For the text-containing cell, return its midpoint in (x, y) coordinate format. 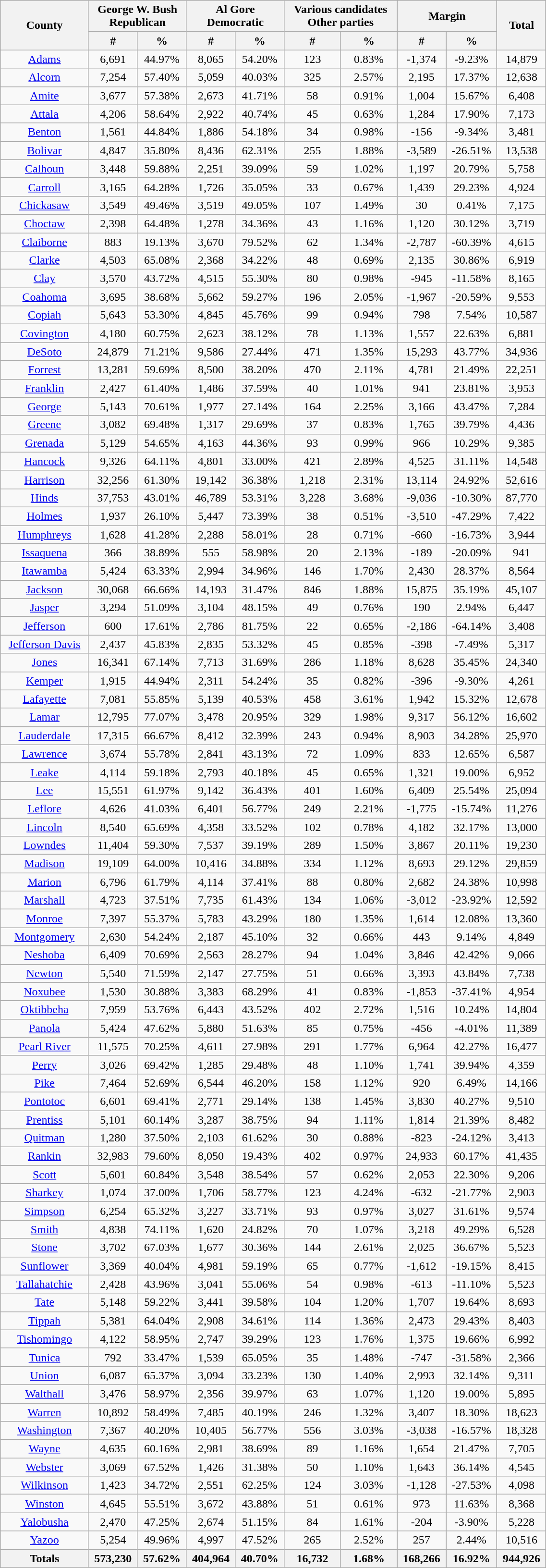
38.75% (260, 1120)
249 (313, 808)
4.24% (369, 1193)
Total (522, 25)
-1,612 (422, 1266)
54 (313, 1284)
24,933 (422, 1156)
42.27% (472, 1046)
21.49% (472, 370)
5,895 (522, 1394)
1,423 (113, 1485)
43 (313, 223)
58.64% (162, 114)
29.48% (260, 1065)
5,758 (522, 169)
-60.39% (472, 242)
64.00% (162, 864)
19,142 (211, 479)
60.84% (162, 1175)
7,422 (522, 516)
2,981 (211, 1449)
45,107 (522, 589)
3,549 (113, 205)
401 (313, 790)
Grenada (45, 443)
6,601 (113, 1101)
2,251 (211, 169)
4,615 (522, 242)
29.12% (472, 864)
6,443 (211, 1010)
37.51% (162, 900)
43.88% (260, 1504)
4,849 (522, 937)
43.13% (260, 754)
44.36% (260, 443)
-26.51% (472, 150)
77.07% (162, 717)
58.49% (162, 1412)
60.16% (162, 1449)
5,139 (211, 699)
18,623 (522, 1412)
-4.01% (472, 1028)
49.05% (260, 205)
2,922 (211, 114)
Sunflower (45, 1266)
471 (313, 352)
30.36% (260, 1248)
Covington (45, 333)
1,977 (211, 406)
36.14% (472, 1467)
28.37% (472, 571)
6,796 (113, 882)
4,163 (211, 443)
10,516 (522, 1540)
3,702 (113, 1248)
-10.30% (472, 498)
39.79% (472, 425)
41 (313, 992)
64.04% (162, 1321)
1,620 (211, 1229)
37.50% (162, 1138)
12,592 (522, 900)
59.88% (162, 169)
-2,787 (422, 242)
43.01% (162, 498)
-456 (422, 1028)
Webster (45, 1467)
34 (313, 132)
6,401 (211, 808)
180 (313, 919)
Panola (45, 1028)
57.62% (162, 1558)
-11.58% (472, 279)
20.11% (472, 845)
38.68% (162, 297)
1.50% (369, 845)
19,230 (522, 845)
70.61% (162, 406)
1.36% (369, 1321)
3,674 (113, 754)
2.57% (369, 77)
53.32% (260, 644)
114 (313, 1321)
42.42% (472, 955)
61.97% (162, 790)
3,026 (113, 1065)
1.76% (369, 1339)
58.98% (260, 553)
3,027 (422, 1211)
944,926 (522, 1558)
1.06% (369, 900)
43.72% (162, 279)
257 (422, 1540)
29,859 (522, 864)
19.66% (472, 1339)
5,540 (113, 973)
2.05% (369, 297)
32 (313, 937)
6,087 (113, 1375)
62 (313, 242)
2,368 (211, 260)
158 (313, 1083)
458 (313, 699)
12.08% (472, 919)
20 (313, 553)
64.48% (162, 223)
3,227 (211, 1211)
1,284 (422, 114)
3,393 (422, 973)
3,441 (211, 1302)
7,537 (211, 845)
4,098 (522, 1485)
Washington (45, 1431)
15,293 (422, 352)
4,122 (113, 1339)
51.09% (162, 608)
2,053 (422, 1175)
55.06% (260, 1284)
3,383 (211, 992)
2,187 (211, 937)
33.47% (162, 1357)
Al GoreDemocratic (235, 16)
2.61% (369, 1248)
23.81% (472, 388)
7,705 (522, 1449)
58.95% (162, 1339)
1,561 (113, 132)
49.96% (162, 1540)
5,381 (113, 1321)
124 (313, 1485)
8,403 (522, 1321)
3,218 (422, 1229)
-747 (422, 1357)
334 (313, 864)
7,284 (522, 406)
Jackson (45, 589)
3,228 (313, 498)
41,435 (522, 1156)
255 (313, 150)
2,311 (211, 681)
2,437 (113, 644)
Jasper (45, 608)
3,830 (422, 1101)
17.90% (472, 114)
22 (313, 626)
Tate (45, 1302)
4,206 (113, 114)
2,908 (211, 1321)
5,101 (113, 1120)
5,783 (211, 919)
38.54% (260, 1175)
421 (313, 461)
1.18% (369, 662)
19,109 (113, 864)
40.27% (472, 1101)
966 (422, 443)
10.29% (472, 443)
289 (313, 845)
71.59% (162, 973)
1,677 (211, 1248)
73.39% (260, 516)
1.77% (369, 1046)
1.48% (369, 1357)
4,635 (113, 1449)
Kemper (45, 681)
39.94% (472, 1065)
5,148 (113, 1302)
Carroll (45, 187)
Pike (45, 1083)
Attala (45, 114)
2.89% (369, 461)
7,464 (113, 1083)
28.27% (260, 955)
7,713 (211, 662)
63 (313, 1394)
0.85% (369, 644)
2,473 (422, 1321)
-27.53% (472, 1485)
59.19% (260, 1266)
920 (422, 1083)
15,551 (113, 790)
35.05% (260, 187)
0.61% (369, 1504)
34.96% (260, 571)
Quitman (45, 1138)
325 (313, 77)
3,165 (113, 187)
-1,374 (422, 59)
4,626 (113, 808)
25,970 (522, 735)
1.60% (369, 790)
2,470 (113, 1522)
9,326 (113, 461)
Choctaw (45, 223)
61.43% (260, 900)
0.80% (369, 882)
Various candidatesOther parties (341, 16)
88 (313, 882)
Alcorn (45, 77)
59.18% (162, 772)
7.54% (472, 315)
2,993 (422, 1375)
40.20% (162, 1431)
3,166 (422, 406)
792 (113, 1357)
1,614 (422, 919)
1.49% (369, 205)
7,254 (113, 77)
40 (313, 388)
18,328 (522, 1431)
Holmes (45, 516)
39.58% (260, 1302)
46.20% (260, 1083)
2.11% (369, 370)
3,481 (522, 132)
833 (422, 754)
3,548 (211, 1175)
-3,589 (422, 150)
17.61% (162, 626)
Pontotoc (45, 1101)
Margin (447, 16)
-1,967 (422, 297)
74.11% (162, 1229)
0.41% (472, 205)
2.72% (369, 1010)
1,426 (211, 1467)
32,983 (113, 1156)
2,025 (422, 1248)
7,738 (522, 973)
1.01% (369, 388)
Jefferson (45, 626)
3,104 (211, 608)
-3,038 (422, 1431)
8,564 (522, 571)
85 (313, 1028)
2,366 (522, 1357)
4,954 (522, 992)
6,447 (522, 608)
-398 (422, 644)
291 (313, 1046)
Adams (45, 59)
5,601 (113, 1175)
50 (313, 1467)
79.52% (260, 242)
27.44% (260, 352)
-16.57% (472, 1431)
39.97% (260, 1394)
34,936 (522, 352)
-3,012 (422, 900)
4,525 (422, 461)
Forrest (45, 370)
104 (313, 1302)
9,142 (211, 790)
2,793 (211, 772)
443 (422, 937)
3,695 (113, 297)
48.15% (260, 608)
-9.34% (472, 132)
1.09% (369, 754)
Humphreys (45, 535)
32.39% (260, 735)
County (45, 25)
-19.15% (472, 1266)
30.86% (472, 260)
8,436 (211, 150)
-15.74% (472, 808)
28 (313, 535)
846 (313, 589)
8,903 (422, 735)
19.13% (162, 242)
34.28% (472, 735)
14,879 (522, 59)
9,385 (522, 443)
2,835 (211, 644)
7,367 (113, 1431)
27.14% (260, 406)
3,413 (522, 1138)
12.65% (472, 754)
4,801 (211, 461)
4,436 (522, 425)
60.14% (162, 1120)
George W. BushRepublican (137, 16)
6,881 (522, 333)
Marion (45, 882)
2,682 (422, 882)
-396 (422, 681)
4,503 (113, 260)
13,114 (422, 479)
67.03% (162, 1248)
600 (113, 626)
43.47% (472, 406)
27.98% (260, 1046)
1,557 (422, 333)
49.46% (162, 205)
Benton (45, 132)
21.47% (472, 1449)
49 (313, 608)
6,952 (522, 772)
Newton (45, 973)
57.40% (162, 77)
8,412 (211, 735)
44.84% (162, 132)
2.21% (369, 808)
29.23% (472, 187)
144 (313, 1248)
Tallahatchie (45, 1284)
329 (313, 717)
Wilkinson (45, 1485)
5,228 (522, 1522)
1,707 (422, 1302)
1,937 (113, 516)
George (45, 406)
40.04% (162, 1266)
2,841 (211, 754)
Lafayette (45, 699)
196 (313, 297)
102 (313, 827)
3,672 (211, 1504)
9,311 (522, 1375)
5,880 (211, 1028)
883 (113, 242)
35.80% (162, 150)
-1,853 (422, 992)
61.30% (162, 479)
4,845 (211, 315)
Amite (45, 96)
54.65% (162, 443)
Calhoun (45, 169)
38.89% (162, 553)
-9,036 (422, 498)
27.75% (260, 973)
34.36% (260, 223)
4,838 (113, 1229)
40.03% (260, 77)
3,369 (113, 1266)
43.29% (260, 919)
8,500 (211, 370)
24.38% (472, 882)
1,317 (211, 425)
13,360 (522, 919)
-16.73% (472, 535)
2,674 (211, 1522)
1,741 (422, 1065)
Tishomingo (45, 1339)
9.14% (472, 937)
Sharkey (45, 1193)
30,068 (113, 589)
16,602 (522, 717)
Noxubee (45, 992)
Scott (45, 1175)
1.02% (369, 169)
16,732 (313, 1558)
Chickasaw (45, 205)
2.94% (472, 608)
3,408 (522, 626)
1,321 (422, 772)
0.82% (369, 681)
1,218 (313, 479)
Union (45, 1375)
-47.29% (472, 516)
Totals (45, 1558)
1,486 (211, 388)
67.52% (162, 1467)
9,574 (522, 1211)
-3,510 (422, 516)
43.96% (162, 1284)
41.71% (260, 96)
13,538 (522, 150)
10,416 (211, 864)
5,662 (211, 297)
1,516 (422, 1010)
-3.90% (472, 1522)
-2,186 (422, 626)
3,069 (113, 1467)
8,165 (522, 279)
1,074 (113, 1193)
Franklin (45, 388)
-21.77% (472, 1193)
14,548 (522, 461)
62.25% (260, 1485)
57 (313, 1175)
Lowndes (45, 845)
-20.59% (472, 297)
24,340 (522, 662)
43.77% (472, 352)
4,545 (522, 1467)
33.00% (260, 461)
31.61% (472, 1211)
1.68% (369, 1558)
99 (313, 315)
3,519 (211, 205)
64.28% (162, 187)
13,281 (113, 370)
58.77% (260, 1193)
4,645 (113, 1504)
1,285 (211, 1065)
1,439 (422, 187)
70.69% (162, 955)
37,753 (113, 498)
1.40% (369, 1375)
29.43% (472, 1321)
5,059 (211, 77)
5,254 (113, 1540)
2.13% (369, 553)
134 (313, 900)
4,847 (113, 150)
Copiah (45, 315)
Marshall (45, 900)
Issaquena (45, 553)
45.83% (162, 644)
Warren (45, 1412)
798 (422, 315)
36.67% (472, 1248)
0.62% (369, 1175)
246 (313, 1412)
78 (313, 333)
Smith (45, 1229)
130 (313, 1375)
-23.92% (472, 900)
11,575 (113, 1046)
32,256 (113, 479)
0.51% (369, 516)
3,287 (211, 1120)
7,175 (522, 205)
-189 (422, 553)
53.30% (162, 315)
69.42% (162, 1065)
41.28% (162, 535)
Yalobusha (45, 1522)
16,341 (113, 662)
-20.09% (472, 553)
61.79% (162, 882)
2,195 (422, 77)
8,368 (522, 1504)
10,892 (113, 1412)
34.88% (260, 864)
0.71% (369, 535)
7,735 (211, 900)
20.79% (472, 169)
2,147 (211, 973)
3,570 (113, 279)
3.61% (369, 699)
29.14% (260, 1101)
55.30% (260, 279)
25.54% (472, 790)
17.37% (472, 77)
3,041 (211, 1284)
68.29% (260, 992)
Lawrence (45, 754)
12,638 (522, 77)
-204 (422, 1522)
7,485 (211, 1412)
14,166 (522, 1083)
3,082 (113, 425)
-64.14% (472, 626)
22.30% (472, 1175)
55.37% (162, 919)
1,278 (211, 223)
47.62% (162, 1028)
40.19% (260, 1412)
243 (313, 735)
3,476 (113, 1394)
8,065 (211, 59)
Jefferson Davis (45, 644)
61.40% (162, 388)
12,678 (522, 699)
9,510 (522, 1101)
6,528 (522, 1229)
40.74% (260, 114)
37 (313, 425)
2,786 (211, 626)
24.92% (472, 479)
Lincoln (45, 827)
87,770 (522, 498)
11.63% (472, 1504)
65.37% (162, 1375)
6,544 (211, 1083)
3,867 (422, 845)
6,587 (522, 754)
470 (313, 370)
44.97% (162, 59)
Pearl River (45, 1046)
38.69% (260, 1449)
53.31% (260, 498)
4,781 (422, 370)
67.14% (162, 662)
0.77% (369, 1266)
38 (313, 516)
Lamar (45, 717)
7,081 (113, 699)
190 (422, 608)
0.78% (369, 827)
59.30% (162, 845)
1,280 (113, 1138)
3,846 (422, 955)
4,611 (211, 1046)
DeSoto (45, 352)
0.75% (369, 1028)
59 (313, 169)
89 (313, 1449)
Itawamba (45, 571)
4,261 (522, 681)
37.41% (260, 882)
Winston (45, 1504)
56.12% (472, 717)
9,317 (422, 717)
1.45% (369, 1101)
31.11% (472, 461)
81.75% (260, 626)
146 (313, 571)
36.38% (260, 479)
5,317 (522, 644)
3,677 (113, 96)
6,919 (522, 260)
15.32% (472, 699)
40.18% (260, 772)
4,924 (522, 187)
26.10% (162, 516)
1,886 (211, 132)
65.69% (162, 827)
45.76% (260, 315)
Clarke (45, 260)
38.20% (260, 370)
Leake (45, 772)
2.25% (369, 406)
47.25% (162, 1522)
0.63% (369, 114)
4,182 (422, 827)
10.24% (472, 1010)
14,804 (522, 1010)
34.61% (260, 1321)
58.97% (162, 1394)
Simpson (45, 1211)
107 (313, 205)
1.20% (369, 1302)
25,094 (522, 790)
41.03% (162, 808)
164 (313, 406)
52.69% (162, 1083)
2,551 (211, 1485)
10,405 (211, 1431)
15,875 (422, 589)
53.76% (162, 1010)
21.39% (472, 1120)
33 (313, 187)
4,997 (211, 1540)
Neshoba (45, 955)
Clay (45, 279)
Oktibbeha (45, 1010)
65.05% (260, 1357)
Perry (45, 1065)
34.72% (162, 1485)
20.95% (260, 717)
80 (313, 279)
1,375 (422, 1339)
10,998 (522, 882)
3,448 (113, 169)
2,428 (113, 1284)
-37.41% (472, 992)
1,539 (211, 1357)
37.00% (162, 1193)
Walthall (45, 1394)
55.51% (162, 1504)
16,477 (522, 1046)
79.60% (162, 1156)
3,719 (522, 223)
6,691 (113, 59)
32.14% (472, 1375)
52,616 (522, 479)
19.64% (472, 1302)
6.49% (472, 1083)
-7.49% (472, 644)
44.94% (162, 681)
Greene (45, 425)
57.38% (162, 96)
555 (211, 553)
Hancock (45, 461)
1,765 (422, 425)
2,623 (211, 333)
8,540 (113, 827)
1,915 (113, 681)
4,723 (113, 900)
265 (313, 1540)
1.70% (369, 571)
1.34% (369, 242)
49.29% (472, 1229)
Claiborne (45, 242)
32.17% (472, 827)
2.44% (472, 1540)
36.43% (260, 790)
1.98% (369, 717)
Stone (45, 1248)
1,530 (113, 992)
Jones (45, 662)
2,356 (211, 1394)
973 (422, 1504)
Yazoo (45, 1540)
16.92% (472, 1558)
Bolivar (45, 150)
Coahoma (45, 297)
-1,128 (422, 1485)
63.33% (162, 571)
33.52% (260, 827)
5,447 (211, 516)
2,903 (522, 1193)
2.52% (369, 1540)
-156 (422, 132)
573,230 (113, 1558)
18.30% (472, 1412)
55.78% (162, 754)
11,404 (113, 845)
66.66% (162, 589)
30.12% (472, 223)
9,206 (522, 1175)
2,630 (113, 937)
11,389 (522, 1028)
366 (113, 553)
51.15% (260, 1522)
1,726 (211, 187)
3,670 (211, 242)
1.61% (369, 1522)
7,173 (522, 114)
58 (313, 96)
Rankin (45, 1156)
138 (313, 1101)
8,050 (211, 1156)
1,643 (422, 1467)
Leflore (45, 808)
2,994 (211, 571)
4,981 (211, 1266)
61.62% (260, 1138)
3,944 (522, 535)
84 (313, 1522)
3,478 (211, 717)
-11.10% (472, 1284)
1,706 (211, 1193)
3,407 (422, 1412)
1,814 (422, 1120)
2,288 (211, 535)
69.41% (162, 1101)
0.67% (369, 187)
31.38% (260, 1467)
55.85% (162, 699)
0.99% (369, 443)
9,586 (211, 352)
43.52% (260, 1010)
40.70% (260, 1558)
Harrison (45, 479)
19.43% (260, 1156)
Madison (45, 864)
59.27% (260, 297)
2,103 (211, 1138)
24.82% (260, 1229)
59.22% (162, 1302)
9,553 (522, 297)
Montgomery (45, 937)
Wayne (45, 1449)
7,397 (113, 919)
8,482 (522, 1120)
0.69% (369, 260)
Hinds (45, 498)
1.13% (369, 333)
30.88% (162, 992)
60.75% (162, 333)
-945 (422, 279)
39.19% (260, 845)
2,427 (113, 388)
-24.12% (472, 1138)
0.76% (369, 608)
35.45% (472, 662)
5,143 (113, 406)
24,879 (113, 352)
2,771 (211, 1101)
-613 (422, 1284)
2,135 (422, 260)
37.59% (260, 388)
14,193 (211, 589)
35.19% (472, 589)
65.08% (162, 260)
1,197 (422, 169)
10,587 (522, 315)
Lee (45, 790)
2.31% (369, 479)
1.04% (369, 955)
3,953 (522, 388)
4,180 (113, 333)
1,628 (113, 535)
1.32% (369, 1412)
1,004 (422, 96)
47.52% (260, 1540)
69.48% (162, 425)
33.23% (260, 1375)
404,964 (211, 1558)
17,315 (113, 735)
3.68% (369, 498)
43.84% (472, 973)
45.10% (260, 937)
4,515 (211, 279)
72 (313, 754)
2,747 (211, 1339)
8,415 (522, 1266)
5,643 (113, 315)
Monroe (45, 919)
70.25% (162, 1046)
2,398 (113, 223)
51.63% (260, 1028)
5,129 (113, 443)
-9.30% (472, 681)
286 (313, 662)
39.29% (260, 1339)
8,628 (422, 662)
39.09% (260, 169)
46,789 (211, 498)
-632 (422, 1193)
-660 (422, 535)
71.21% (162, 352)
60.17% (472, 1156)
34.22% (260, 260)
3,294 (113, 608)
2,563 (211, 955)
12,795 (113, 717)
54.20% (260, 59)
13,000 (522, 827)
1.11% (369, 1120)
65 (313, 1266)
2,673 (211, 96)
54.18% (260, 132)
66.67% (162, 735)
33.71% (260, 1211)
-1,775 (422, 808)
11,276 (522, 808)
15.67% (472, 96)
40.53% (260, 699)
3,094 (211, 1375)
6,254 (113, 1211)
59.69% (162, 370)
6,964 (422, 1046)
62.31% (260, 150)
Tunica (45, 1357)
2,430 (422, 571)
31.47% (260, 589)
70 (313, 1229)
9,066 (522, 955)
556 (313, 1431)
0.88% (369, 1138)
Lauderdale (45, 735)
168,266 (422, 1558)
-9.23% (472, 59)
58.01% (260, 535)
64.11% (162, 461)
65.32% (162, 1211)
1,654 (422, 1449)
4,358 (211, 827)
-31.58% (472, 1357)
6,408 (522, 96)
Prentiss (45, 1120)
38.12% (260, 333)
Tippah (45, 1321)
29.69% (260, 425)
22,251 (522, 370)
7,959 (113, 1010)
22.63% (472, 333)
0.91% (369, 96)
1,942 (422, 699)
6,992 (522, 1339)
-823 (422, 1138)
31.69% (260, 662)
4,359 (522, 1065)
